For the text-containing cell, return its midpoint in [x, y] coordinate format. 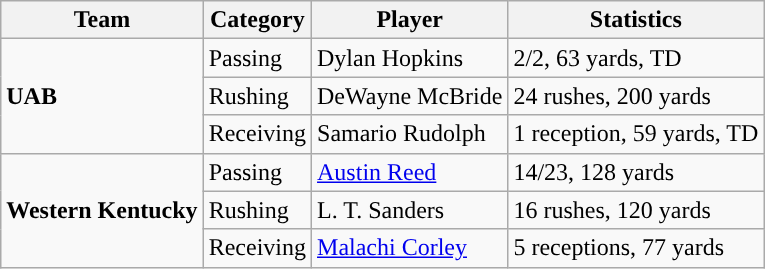
L. T. Sanders [410, 210]
16 rushes, 120 yards [636, 210]
UAB [102, 96]
14/23, 128 yards [636, 172]
Western Kentucky [102, 210]
DeWayne McBride [410, 96]
Samario Rudolph [410, 134]
Player [410, 20]
Dylan Hopkins [410, 58]
Category [257, 20]
Austin Reed [410, 172]
2/2, 63 yards, TD [636, 58]
Statistics [636, 20]
Malachi Corley [410, 248]
Team [102, 20]
1 reception, 59 yards, TD [636, 134]
24 rushes, 200 yards [636, 96]
5 receptions, 77 yards [636, 248]
